Extract the (X, Y) coordinate from the center of the cell holding the provided text.  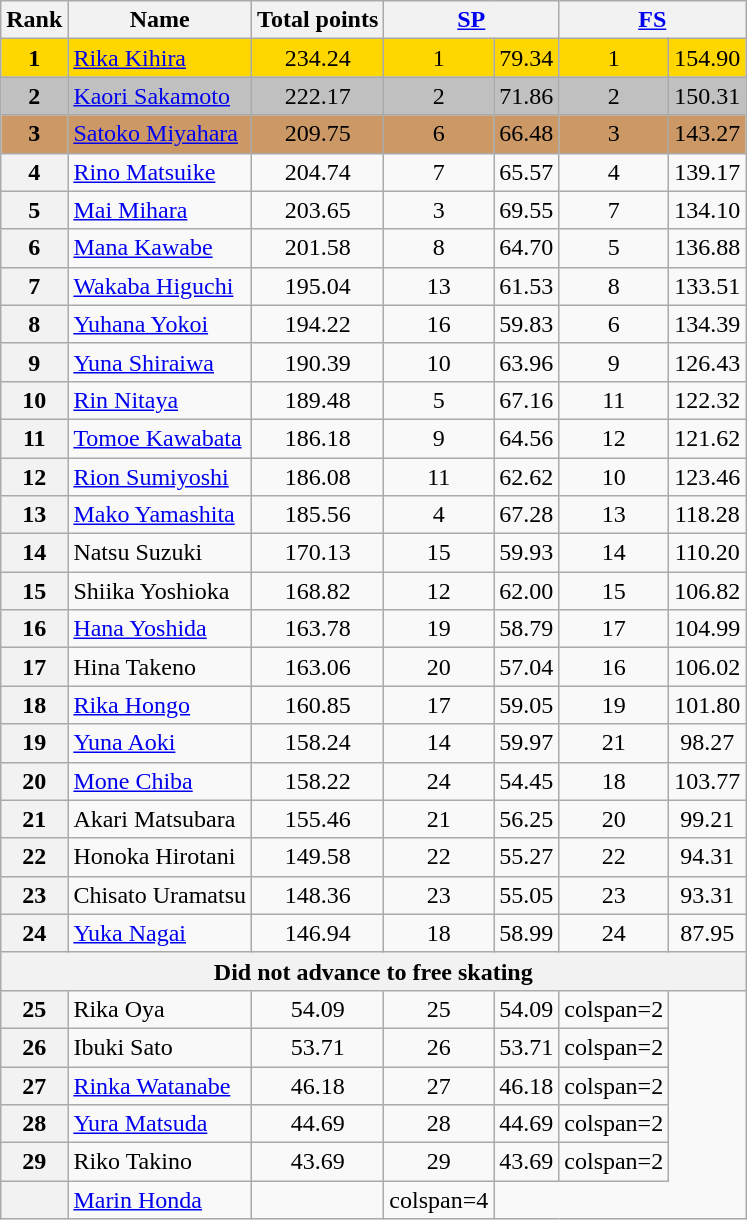
201.58 (318, 248)
118.28 (708, 515)
71.86 (526, 96)
139.17 (708, 172)
133.51 (708, 286)
168.82 (318, 591)
Chisato Uramatsu (160, 895)
104.99 (708, 629)
121.62 (708, 438)
67.28 (526, 515)
Rin Nitaya (160, 400)
56.25 (526, 819)
Ibuki Sato (160, 1047)
146.94 (318, 933)
209.75 (318, 134)
57.04 (526, 667)
59.97 (526, 743)
Rika Kihira (160, 58)
61.53 (526, 286)
148.36 (318, 895)
Name (160, 20)
colspan=4 (439, 1200)
126.43 (708, 362)
Rank (34, 20)
Kaori Sakamoto (160, 96)
155.46 (318, 819)
Mako Yamashita (160, 515)
170.13 (318, 553)
Yura Matsuda (160, 1124)
Akari Matsubara (160, 819)
Rion Sumiyoshi (160, 477)
Rika Hongo (160, 705)
59.05 (526, 705)
59.83 (526, 324)
55.05 (526, 895)
186.18 (318, 438)
103.77 (708, 781)
149.58 (318, 857)
Rinka Watanabe (160, 1085)
134.10 (708, 210)
Honoka Hirotani (160, 857)
59.93 (526, 553)
158.22 (318, 781)
58.99 (526, 933)
101.80 (708, 705)
163.78 (318, 629)
160.85 (318, 705)
62.62 (526, 477)
62.00 (526, 591)
134.39 (708, 324)
158.24 (318, 743)
67.16 (526, 400)
Hina Takeno (160, 667)
106.02 (708, 667)
204.74 (318, 172)
Riko Takino (160, 1162)
Hana Yoshida (160, 629)
Natsu Suzuki (160, 553)
Rino Matsuike (160, 172)
Mana Kawabe (160, 248)
186.08 (318, 477)
66.48 (526, 134)
54.45 (526, 781)
Yuna Shiraiwa (160, 362)
Satoko Miyahara (160, 134)
93.31 (708, 895)
185.56 (318, 515)
99.21 (708, 819)
Rika Oya (160, 1009)
194.22 (318, 324)
69.55 (526, 210)
Yuka Nagai (160, 933)
63.96 (526, 362)
Yuna Aoki (160, 743)
Total points (318, 20)
Wakaba Higuchi (160, 286)
150.31 (708, 96)
79.34 (526, 58)
Mone Chiba (160, 781)
122.32 (708, 400)
Yuhana Yokoi (160, 324)
195.04 (318, 286)
110.20 (708, 553)
163.06 (318, 667)
Mai Mihara (160, 210)
106.82 (708, 591)
55.27 (526, 857)
87.95 (708, 933)
65.57 (526, 172)
203.65 (318, 210)
Marin Honda (160, 1200)
58.79 (526, 629)
Did not advance to free skating (374, 971)
222.17 (318, 96)
Tomoe Kawabata (160, 438)
154.90 (708, 58)
136.88 (708, 248)
123.46 (708, 477)
SP (472, 20)
64.70 (526, 248)
143.27 (708, 134)
Shiika Yoshioka (160, 591)
190.39 (318, 362)
64.56 (526, 438)
189.48 (318, 400)
FS (652, 20)
94.31 (708, 857)
98.27 (708, 743)
234.24 (318, 58)
